From the cell containing the given text, extract its center point as (X, Y) coordinate. 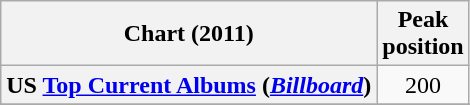
Chart (2011) (189, 34)
Peak position (423, 34)
US Top Current Albums (Billboard) (189, 85)
200 (423, 85)
